Return the (X, Y) coordinate for the center point of the cell that contains the specified text.  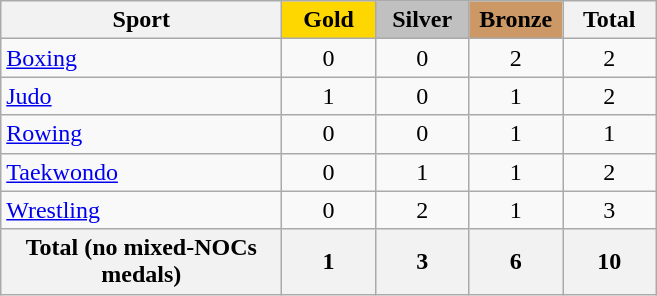
Total (no mixed-NOCs medals) (142, 262)
Boxing (142, 58)
Wrestling (142, 210)
Total (609, 20)
10 (609, 262)
6 (516, 262)
Rowing (142, 134)
Bronze (516, 20)
Gold (329, 20)
Judo (142, 96)
Silver (422, 20)
Taekwondo (142, 172)
Sport (142, 20)
